Detect which cell encompasses the target text, then output its [X, Y] center coordinate. 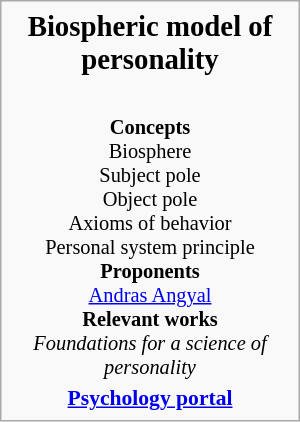
Biospheric model of personality [150, 44]
Psychology portal [150, 398]
